Capture the cell that displays the provided text and extract its [x, y] central coordinate. 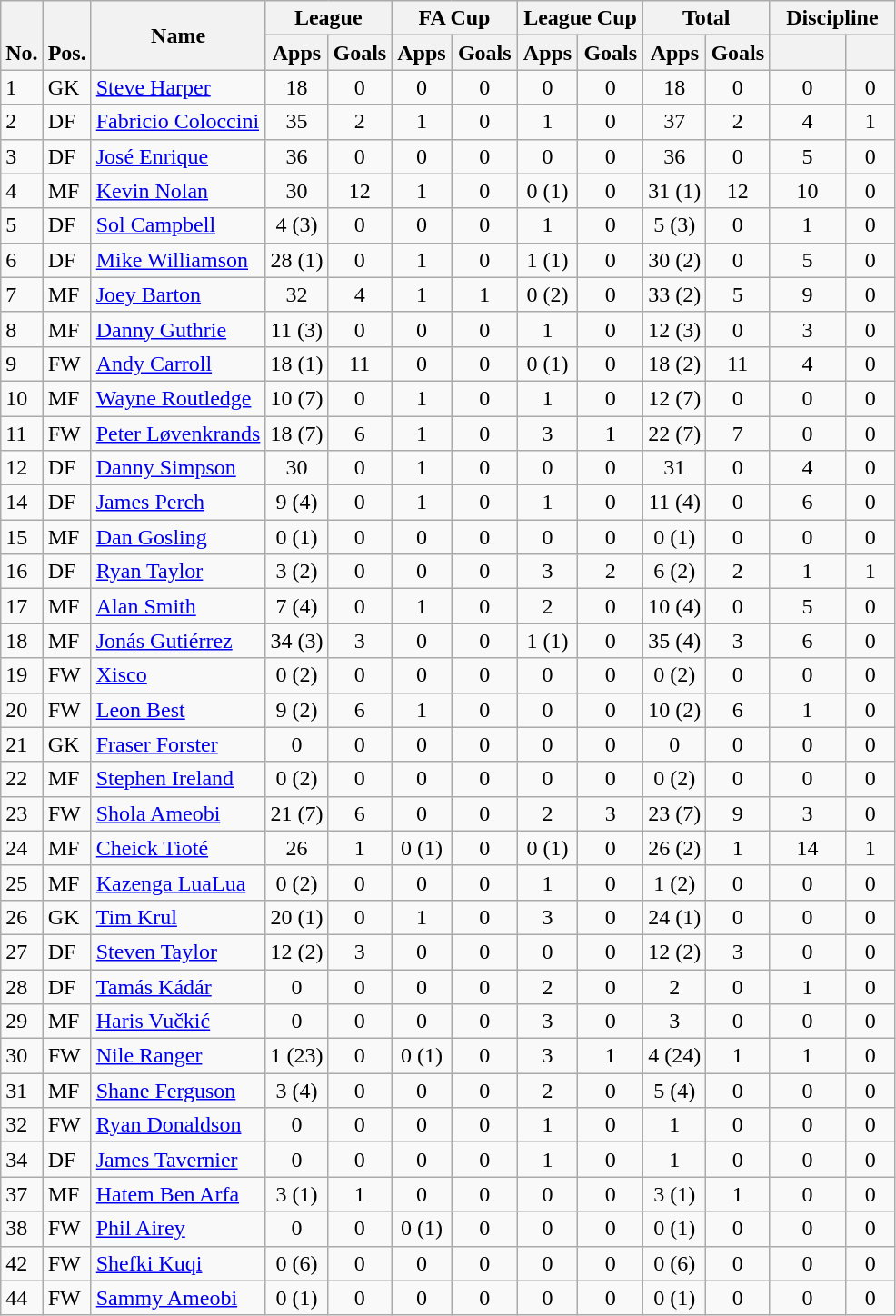
44 [22, 1298]
10 (2) [674, 710]
Nile Ranger [178, 1056]
Sol Campbell [178, 225]
Leon Best [178, 710]
31 (1) [674, 191]
Total [707, 18]
1 (23) [296, 1056]
18 (1) [296, 364]
Andy Carroll [178, 364]
42 [22, 1263]
Shola Ameobi [178, 813]
11 (4) [674, 503]
Steve Harper [178, 87]
9 (4) [296, 503]
25 [22, 882]
12 (3) [674, 329]
28 (1) [296, 260]
José Enrique [178, 156]
League Cup [580, 18]
4 (3) [296, 225]
28 [22, 986]
Phil Airey [178, 1229]
3 (2) [296, 572]
Xisco [178, 675]
27 [22, 952]
Name [178, 35]
20 (1) [296, 917]
34 [22, 1160]
23 (7) [674, 813]
18 (2) [674, 364]
Kazenga LuaLua [178, 882]
34 (3) [296, 641]
30 (2) [674, 260]
Cheick Tioté [178, 848]
15 [22, 537]
Tim Krul [178, 917]
Steven Taylor [178, 952]
Dan Gosling [178, 537]
10 (7) [296, 398]
Hatem Ben Arfa [178, 1194]
Mike Williamson [178, 260]
Pos. [67, 35]
5 (4) [674, 1091]
22 (7) [674, 434]
Ryan Donaldson [178, 1125]
6 (2) [674, 572]
21 (7) [296, 813]
Fabricio Coloccini [178, 122]
9 (2) [296, 710]
29 [22, 1022]
12 (7) [674, 398]
FA Cup [454, 18]
5 (3) [674, 225]
3 (4) [296, 1091]
Alan Smith [178, 606]
Stephen Ireland [178, 779]
Sammy Ameobi [178, 1298]
18 (7) [296, 434]
4 (24) [674, 1056]
7 (4) [296, 606]
22 [22, 779]
26 (2) [674, 848]
Danny Guthrie [178, 329]
10 (4) [674, 606]
Ryan Taylor [178, 572]
Shefki Kuqi [178, 1263]
16 [22, 572]
38 [22, 1229]
24 (1) [674, 917]
Kevin Nolan [178, 191]
Haris Vučkić [178, 1022]
20 [22, 710]
Discipline [832, 18]
League [329, 18]
Joey Barton [178, 294]
Wayne Routledge [178, 398]
Tamás Kádár [178, 986]
35 (4) [674, 641]
11 (3) [296, 329]
21 [22, 744]
Jonás Gutiérrez [178, 641]
19 [22, 675]
James Tavernier [178, 1160]
James Perch [178, 503]
Peter Løvenkrands [178, 434]
Shane Ferguson [178, 1091]
Danny Simpson [178, 468]
1 (2) [674, 882]
23 [22, 813]
35 [296, 122]
Fraser Forster [178, 744]
17 [22, 606]
33 (2) [674, 294]
No. [22, 35]
24 [22, 848]
8 [22, 329]
